Identify which cell holds the provided text, then report its [x, y] central coordinate. 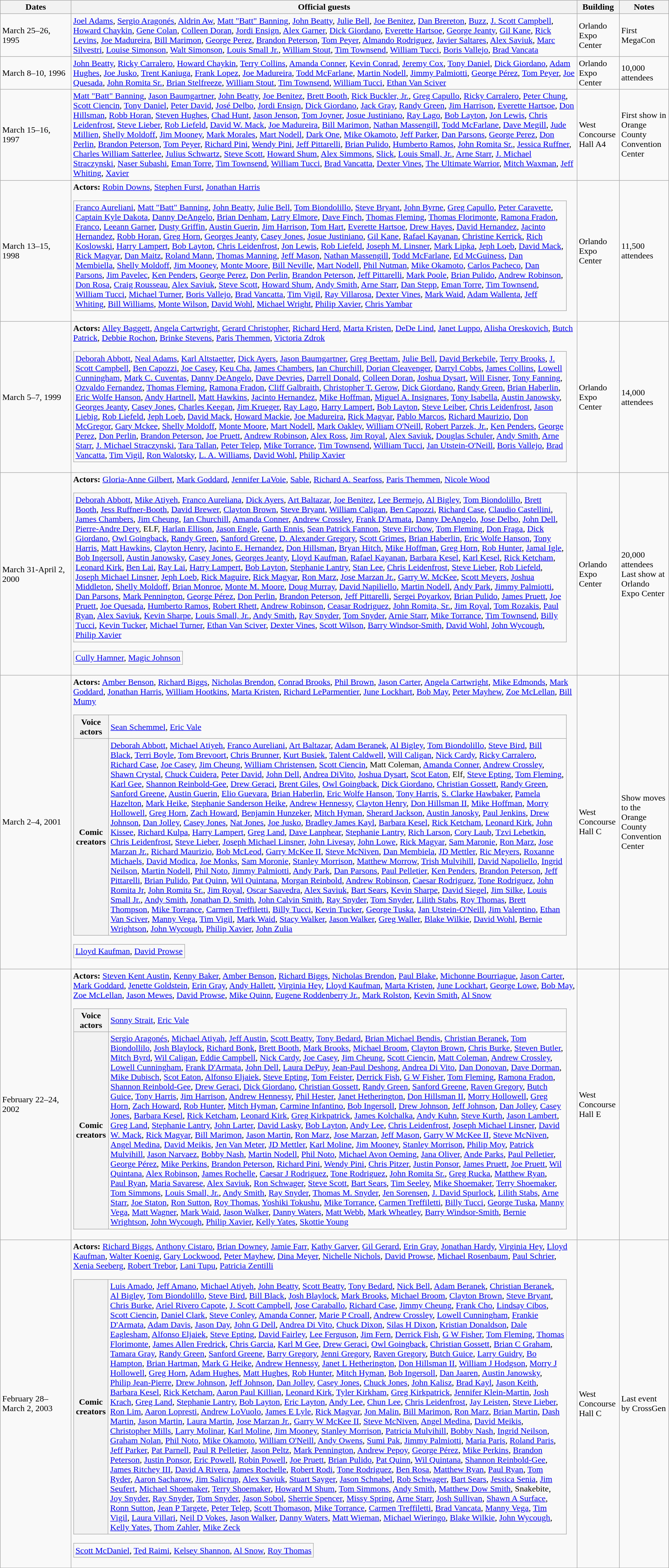
March 8–10, 1996 [36, 73]
Sonny Strait, Eric Vale [337, 1020]
March 25–26, 1995 [36, 35]
March 2–4, 2001 [36, 822]
February 22–24, 2002 [36, 1104]
West Concourse Hall A4 [598, 135]
14,000 attendees [644, 397]
Notes [644, 7]
Lloyd Kaufman, David Prowse [129, 951]
Official guests [324, 7]
First show in Orange County Convention Center [644, 135]
March 31-April 2, 2000 [36, 574]
11,500 attendees [644, 251]
20,000 attendees Last show at Orlando Expo Center [644, 574]
West Concourse Hall E [598, 1104]
Sean Schemmel, Eric Vale [337, 727]
Last event by CrossGen [644, 1404]
March 13–15, 1998 [36, 251]
Scott McDaniel, Ted Raimi, Kelsey Shannon, Al Snow, Roy Thomas [194, 1550]
March 5–7, 1999 [36, 397]
Dates [36, 7]
10,000 attendees [644, 73]
Building [598, 7]
March 15–16, 1997 [36, 135]
First MegaCon [644, 35]
Show moves to the Orange County Convention Center [644, 822]
Cully Hamner, Magic Johnson [128, 658]
February 28–March 2, 2003 [36, 1404]
